Capture the cell that displays the provided text and extract its [X, Y] central coordinate. 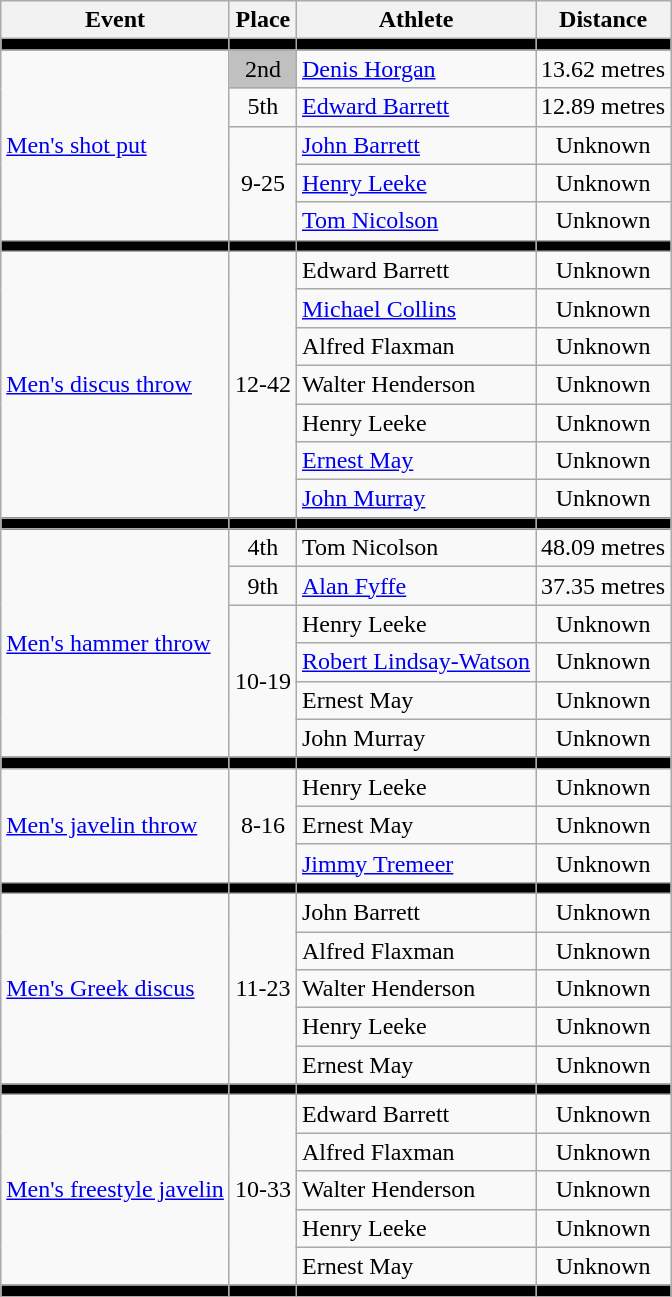
2nd [262, 69]
Men's discus throw [116, 384]
Event [116, 20]
Athlete [416, 20]
Distance [604, 20]
Michael Collins [416, 308]
5th [262, 107]
Place [262, 20]
Men's javelin throw [116, 825]
10-19 [262, 681]
Men's shot put [116, 145]
8-16 [262, 825]
9th [262, 586]
12-42 [262, 384]
11-23 [262, 988]
48.09 metres [604, 548]
Robert Lindsay-Watson [416, 662]
Men's hammer throw [116, 643]
Alan Fyffe [416, 586]
9-25 [262, 183]
Jimmy Tremeer [416, 863]
37.35 metres [604, 586]
Men's Greek discus [116, 988]
12.89 metres [604, 107]
13.62 metres [604, 69]
4th [262, 548]
10-33 [262, 1190]
Men's freestyle javelin [116, 1190]
Denis Horgan [416, 69]
